Detect which cell encompasses the target text, then output its (X, Y) center coordinate. 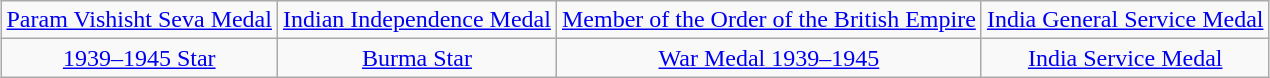
1939–1945 Star (139, 58)
India Service Medal (1125, 58)
Indian Independence Medal (416, 20)
India General Service Medal (1125, 20)
Burma Star (416, 58)
War Medal 1939–1945 (768, 58)
Param Vishisht Seva Medal (139, 20)
Member of the Order of the British Empire (768, 20)
